Determine the (X, Y) coordinate at the center of the cell enclosing the given text.  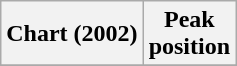
Peakposition (189, 34)
Chart (2002) (72, 34)
